Find where the given text appears and provide that cell's center as (X, Y) coordinate. 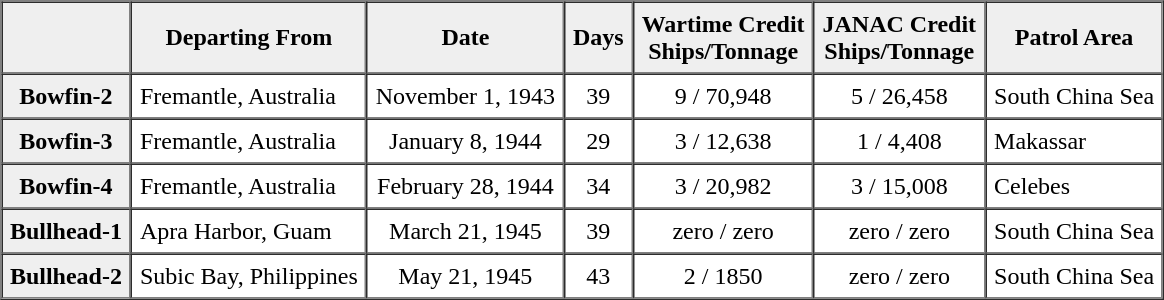
3 / 20,982 (724, 186)
Wartime CreditShips/Tonnage (724, 38)
34 (598, 186)
Makassar (1074, 140)
JANAC CreditShips/Tonnage (900, 38)
November 1, 1943 (466, 96)
Bowfin-3 (66, 140)
Celebes (1074, 186)
Bullhead-1 (66, 230)
Subic Bay, Philippines (249, 276)
March 21, 1945 (466, 230)
2 / 1850 (724, 276)
43 (598, 276)
Departing From (249, 38)
Date (466, 38)
3 / 12,638 (724, 140)
Bowfin-4 (66, 186)
Days (598, 38)
Apra Harbor, Guam (249, 230)
3 / 15,008 (900, 186)
9 / 70,948 (724, 96)
1 / 4,408 (900, 140)
January 8, 1944 (466, 140)
5 / 26,458 (900, 96)
February 28, 1944 (466, 186)
Bowfin-2 (66, 96)
29 (598, 140)
Bullhead-2 (66, 276)
May 21, 1945 (466, 276)
Patrol Area (1074, 38)
